For the text-containing cell, return its midpoint in (X, Y) coordinate format. 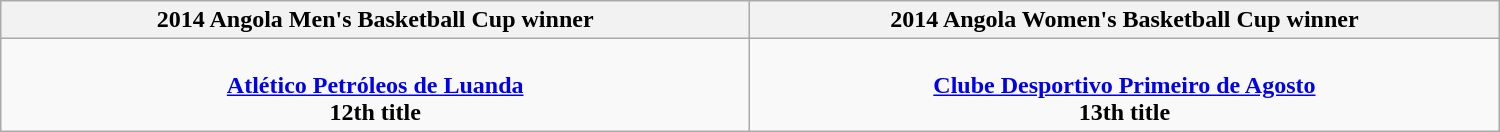
Atlético Petróleos de Luanda12th title (376, 85)
2014 Angola Women's Basketball Cup winner (1125, 20)
Clube Desportivo Primeiro de Agosto13th title (1125, 85)
2014 Angola Men's Basketball Cup winner (376, 20)
